Scan for the cell matching the given text and deliver its [X, Y] coordinate at center. 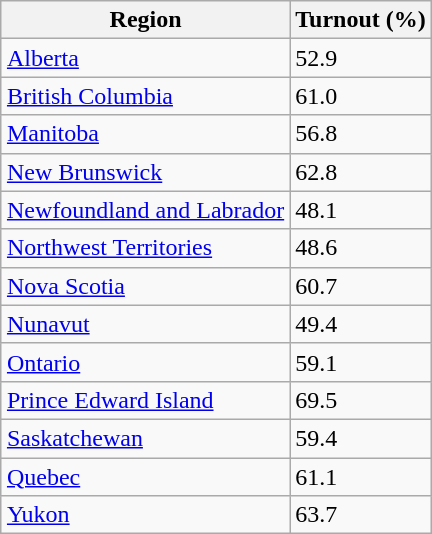
Nova Scotia [145, 286]
Northwest Territories [145, 248]
Saskatchewan [145, 438]
69.5 [361, 400]
Prince Edward Island [145, 400]
59.1 [361, 362]
63.7 [361, 515]
Alberta [145, 58]
59.4 [361, 438]
British Columbia [145, 96]
Yukon [145, 515]
New Brunswick [145, 172]
56.8 [361, 134]
Region [145, 20]
61.1 [361, 477]
Turnout (%) [361, 20]
Nunavut [145, 324]
Manitoba [145, 134]
61.0 [361, 96]
Quebec [145, 477]
48.6 [361, 248]
Newfoundland and Labrador [145, 210]
60.7 [361, 286]
Ontario [145, 362]
48.1 [361, 210]
52.9 [361, 58]
49.4 [361, 324]
62.8 [361, 172]
